Capture the cell that displays the provided text and extract its [X, Y] central coordinate. 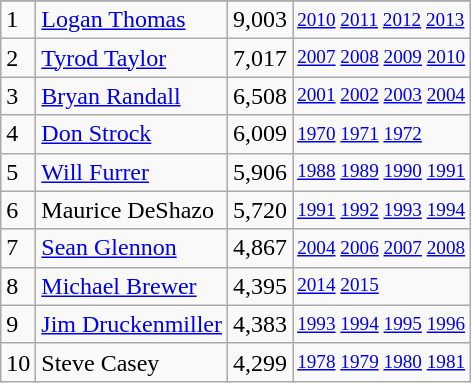
1970 1971 1972 [382, 134]
Bryan Randall [132, 96]
4,299 [260, 362]
5 [18, 172]
Sean Glennon [132, 248]
7,017 [260, 58]
1988 1989 1990 1991 [382, 172]
5,906 [260, 172]
Michael Brewer [132, 286]
3 [18, 96]
Tyrod Taylor [132, 58]
1 [18, 20]
Maurice DeShazo [132, 210]
6,009 [260, 134]
Steve Casey [132, 362]
2 [18, 58]
2004 2006 2007 2008 [382, 248]
1991 1992 1993 1994 [382, 210]
2010 2011 2012 2013 [382, 20]
Don Strock [132, 134]
8 [18, 286]
4,395 [260, 286]
6,508 [260, 96]
4 [18, 134]
5,720 [260, 210]
10 [18, 362]
7 [18, 248]
Logan Thomas [132, 20]
4,383 [260, 324]
9 [18, 324]
1993 1994 1995 1996 [382, 324]
4,867 [260, 248]
6 [18, 210]
1978 1979 1980 1981 [382, 362]
2001 2002 2003 2004 [382, 96]
9,003 [260, 20]
Jim Druckenmiller [132, 324]
2007 2008 2009 2010 [382, 58]
Will Furrer [132, 172]
2014 2015 [382, 286]
